From the cell containing the given text, extract its center point as (X, Y) coordinate. 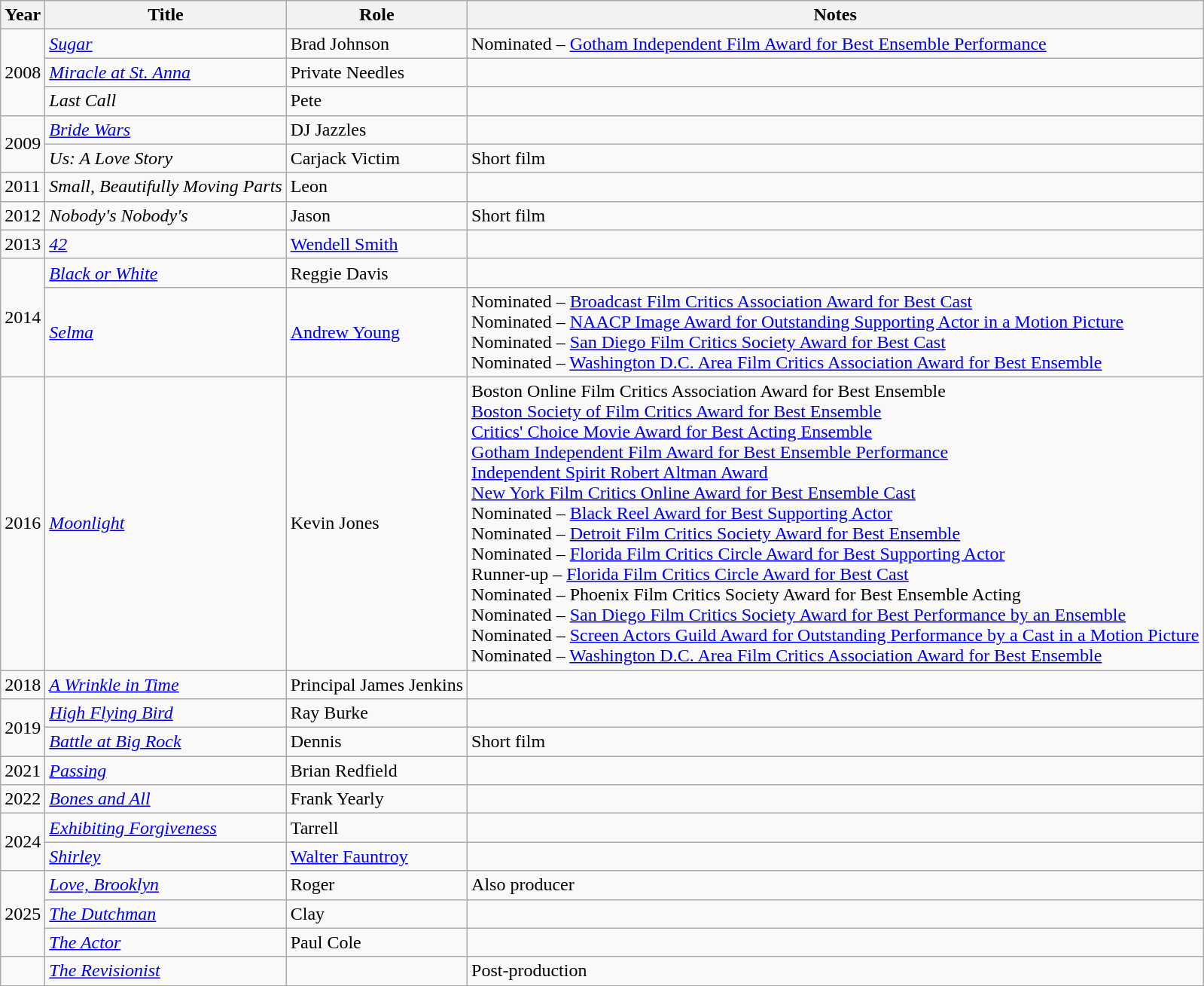
Principal James Jenkins (376, 685)
Walter Fauntroy (376, 856)
2024 (23, 842)
Bones and All (166, 799)
2012 (23, 215)
Small, Beautifully Moving Parts (166, 187)
2008 (23, 72)
Also producer (836, 885)
Year (23, 15)
Us: A Love Story (166, 158)
The Actor (166, 942)
Black or White (166, 273)
Last Call (166, 101)
2009 (23, 144)
Miracle at St. Anna (166, 72)
Moonlight (166, 523)
Wendell Smith (376, 244)
Nominated – Gotham Independent Film Award for Best Ensemble Performance (836, 44)
2019 (23, 728)
Leon (376, 187)
2016 (23, 523)
Passing (166, 771)
Roger (376, 885)
Dennis (376, 742)
Carjack Victim (376, 158)
Shirley (166, 856)
Paul Cole (376, 942)
42 (166, 244)
2018 (23, 685)
Kevin Jones (376, 523)
Role (376, 15)
The Revisionist (166, 971)
Tarrell (376, 828)
2022 (23, 799)
Reggie Davis (376, 273)
Love, Brooklyn (166, 885)
Brad Johnson (376, 44)
Bride Wars (166, 130)
DJ Jazzles (376, 130)
Notes (836, 15)
Clay (376, 914)
High Flying Bird (166, 713)
The Dutchman (166, 914)
2021 (23, 771)
Title (166, 15)
2011 (23, 187)
Pete (376, 101)
Andrew Young (376, 331)
Private Needles (376, 72)
Nobody's Nobody's (166, 215)
Frank Yearly (376, 799)
Post-production (836, 971)
Selma (166, 331)
Jason (376, 215)
Brian Redfield (376, 771)
2025 (23, 914)
Ray Burke (376, 713)
2013 (23, 244)
2014 (23, 318)
Battle at Big Rock (166, 742)
A Wrinkle in Time (166, 685)
Exhibiting Forgiveness (166, 828)
Sugar (166, 44)
